Output the [X, Y] coordinate of the center of the cell containing the given text.  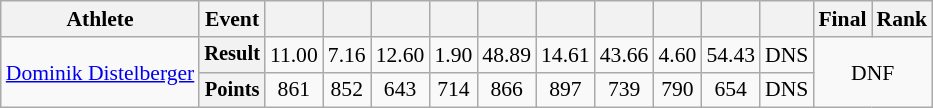
654 [730, 90]
714 [453, 90]
7.16 [347, 55]
4.60 [677, 55]
1.90 [453, 55]
643 [400, 90]
54.43 [730, 55]
12.60 [400, 55]
866 [506, 90]
861 [294, 90]
43.66 [624, 55]
Final [842, 19]
Event [232, 19]
852 [347, 90]
Dominik Distelberger [100, 72]
Rank [902, 19]
Athlete [100, 19]
14.61 [566, 55]
790 [677, 90]
Result [232, 55]
739 [624, 90]
Points [232, 90]
48.89 [506, 55]
DNF [872, 72]
11.00 [294, 55]
897 [566, 90]
